Scan for the cell matching the given text and deliver its [x, y] coordinate at center. 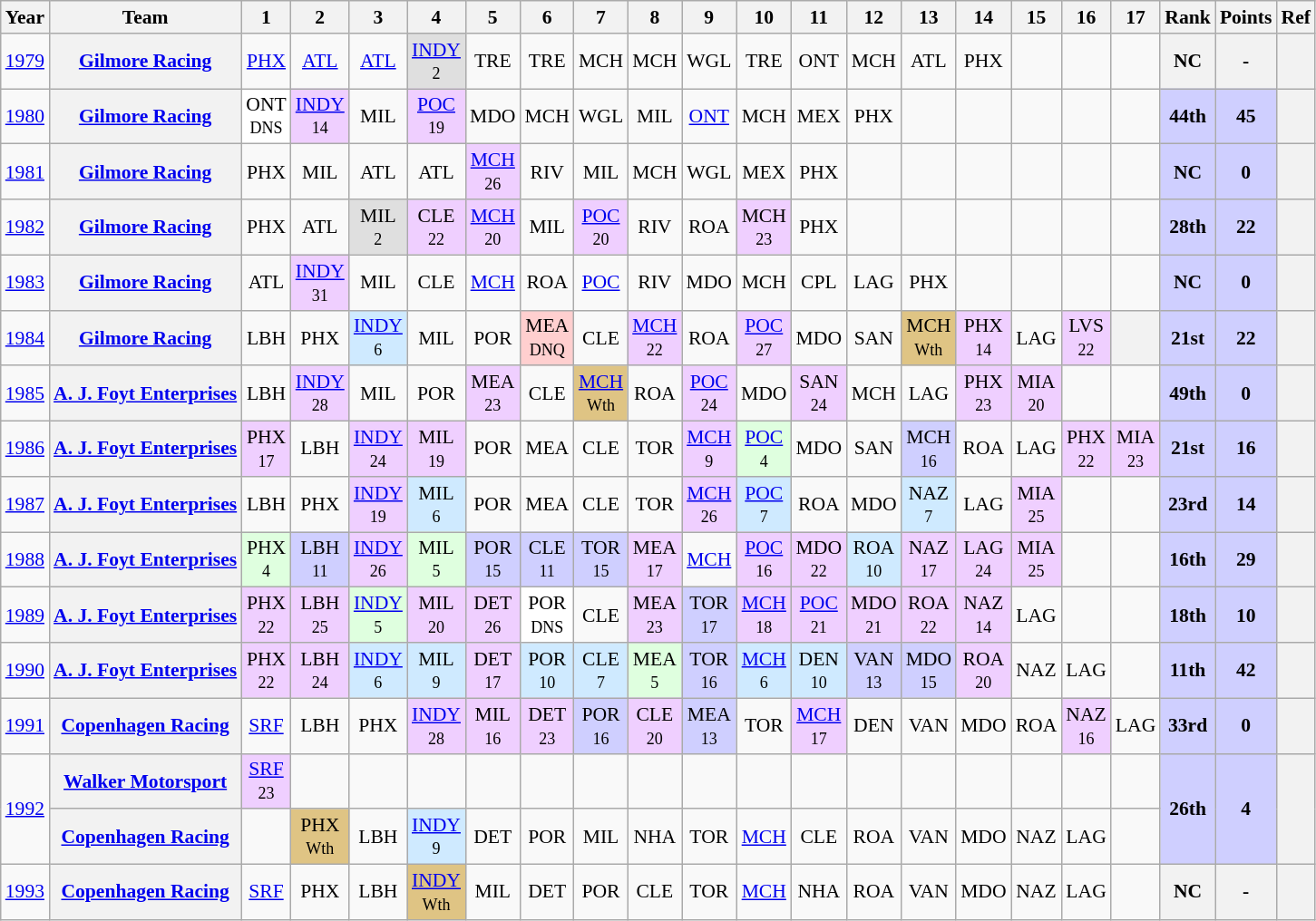
POC21 [820, 615]
MCH18 [764, 615]
26th [1188, 809]
POC20 [600, 227]
MIL20 [436, 615]
1979 [25, 62]
15 [1037, 17]
LVS22 [1086, 337]
MDO15 [929, 671]
1984 [25, 337]
ONTDNS [266, 116]
1985 [25, 393]
CLE20 [655, 725]
TOR16 [709, 671]
MIL2 [378, 227]
INDY14 [320, 116]
PHX4 [266, 560]
PHX17 [266, 450]
MEA13 [709, 725]
INDYWth [436, 892]
MEA17 [655, 560]
NAZ14 [983, 615]
MCH20 [493, 227]
MCH22 [655, 337]
ROA22 [929, 615]
PORDNS [548, 615]
INDY31 [320, 283]
MCH17 [820, 725]
INDY9 [436, 838]
Team [145, 17]
33rd [1188, 725]
1988 [25, 560]
DET17 [493, 671]
MDO21 [874, 615]
29 [1246, 560]
44th [1188, 116]
1982 [25, 227]
11th [1188, 671]
MIA23 [1136, 450]
MCH23 [764, 227]
1992 [25, 809]
NAZ17 [929, 560]
NAZ16 [1086, 725]
LAG24 [983, 560]
7 [600, 17]
MIL16 [493, 725]
NAZ7 [929, 504]
8 [655, 17]
Ref [1296, 17]
CLE7 [600, 671]
12 [874, 17]
ROA20 [983, 671]
MIL5 [436, 560]
45 [1246, 116]
INDY26 [378, 560]
POR16 [600, 725]
16th [1188, 560]
PHX14 [983, 337]
MCH16 [929, 450]
11 [820, 17]
9 [709, 17]
MIL9 [436, 671]
MDO22 [820, 560]
INDY2 [436, 62]
INDY19 [378, 504]
POC16 [764, 560]
1987 [25, 504]
2 [320, 17]
INDY24 [378, 450]
LBH24 [320, 671]
1980 [25, 116]
Points [1246, 17]
INDY5 [378, 615]
SAN24 [820, 393]
1983 [25, 283]
CPL [820, 283]
MCH6 [764, 671]
1991 [25, 725]
1990 [25, 671]
POC4 [764, 450]
PHXWth [320, 838]
Year [25, 17]
POC24 [709, 393]
POC [600, 283]
DET23 [548, 725]
1989 [25, 615]
Rank [1188, 17]
DET26 [493, 615]
13 [929, 17]
5 [493, 17]
1986 [25, 450]
CLE11 [548, 560]
1981 [25, 172]
MIL6 [436, 504]
MIL19 [436, 450]
CLE22 [436, 227]
POC27 [764, 337]
23rd [1188, 504]
LBH25 [320, 615]
Walker Motorsport [145, 781]
28th [1188, 227]
3 [378, 17]
TOR15 [600, 560]
1 [266, 17]
SRF23 [266, 781]
MCH9 [709, 450]
POR10 [548, 671]
42 [1246, 671]
POC7 [764, 504]
MEADNQ [548, 337]
17 [1136, 17]
49th [1188, 393]
DEN10 [820, 671]
PHX23 [983, 393]
6 [548, 17]
POC19 [436, 116]
ROA10 [874, 560]
VAN13 [874, 671]
1993 [25, 892]
POR15 [493, 560]
MEA5 [655, 671]
18th [1188, 615]
TOR17 [709, 615]
LBH11 [320, 560]
MIA20 [1037, 393]
DEN [874, 725]
